Provide the [X, Y] coordinate of the cell's center where the given text is located.  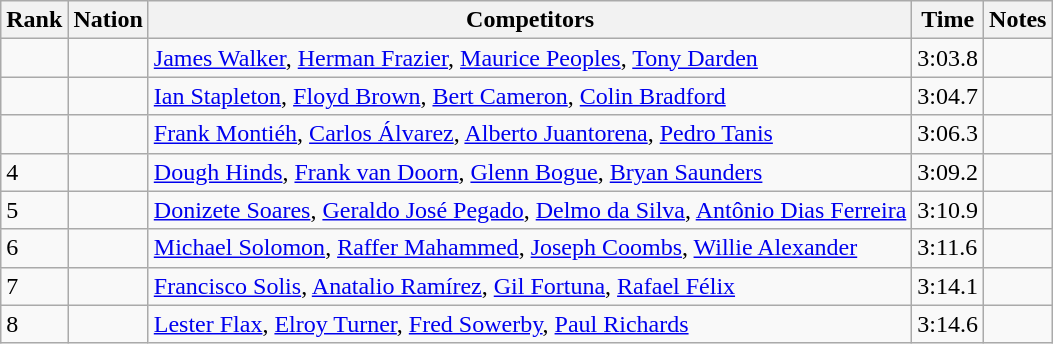
3:09.2 [948, 172]
Michael Solomon, Raffer Mahammed, Joseph Coombs, Willie Alexander [530, 248]
8 [34, 324]
Frank Montiéh, Carlos Álvarez, Alberto Juantorena, Pedro Tanis [530, 134]
Notes [1018, 20]
Francisco Solis, Anatalio Ramírez, Gil Fortuna, Rafael Félix [530, 286]
Nation [108, 20]
Donizete Soares, Geraldo José Pegado, Delmo da Silva, Antônio Dias Ferreira [530, 210]
Time [948, 20]
3:10.9 [948, 210]
3:14.6 [948, 324]
Rank [34, 20]
5 [34, 210]
3:03.8 [948, 58]
Ian Stapleton, Floyd Brown, Bert Cameron, Colin Bradford [530, 96]
Dough Hinds, Frank van Doorn, Glenn Bogue, Bryan Saunders [530, 172]
3:04.7 [948, 96]
4 [34, 172]
7 [34, 286]
Competitors [530, 20]
Lester Flax, Elroy Turner, Fred Sowerby, Paul Richards [530, 324]
3:11.6 [948, 248]
3:14.1 [948, 286]
3:06.3 [948, 134]
6 [34, 248]
James Walker, Herman Frazier, Maurice Peoples, Tony Darden [530, 58]
